Locate the cell with the specified text and output its [X, Y] center coordinate. 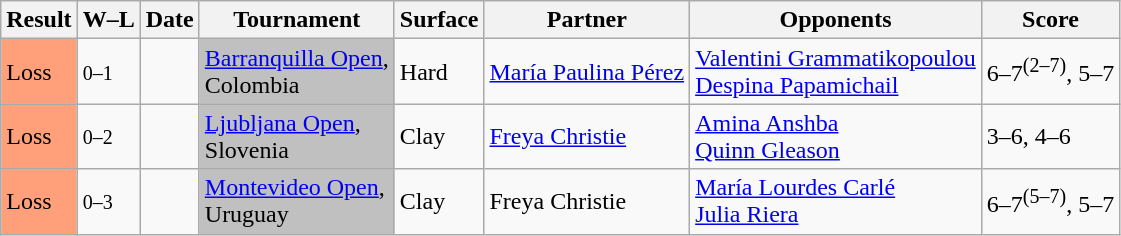
Valentini Grammatikopoulou Despina Papamichail [836, 72]
0–1 [108, 72]
3–6, 4–6 [1050, 136]
Amina Anshba Quinn Gleason [836, 136]
Score [1050, 20]
Partner [587, 20]
Ljubljana Open, Slovenia [296, 136]
Hard [439, 72]
Tournament [296, 20]
Opponents [836, 20]
Barranquilla Open, Colombia [296, 72]
0–2 [108, 136]
María Lourdes Carlé Julia Riera [836, 202]
6–7(2–7), 5–7 [1050, 72]
Result [39, 20]
0–3 [108, 202]
W–L [108, 20]
María Paulina Pérez [587, 72]
Montevideo Open, Uruguay [296, 202]
6–7(5–7), 5–7 [1050, 202]
Surface [439, 20]
Date [170, 20]
